Return (x, y) of the center of cell containing provided text 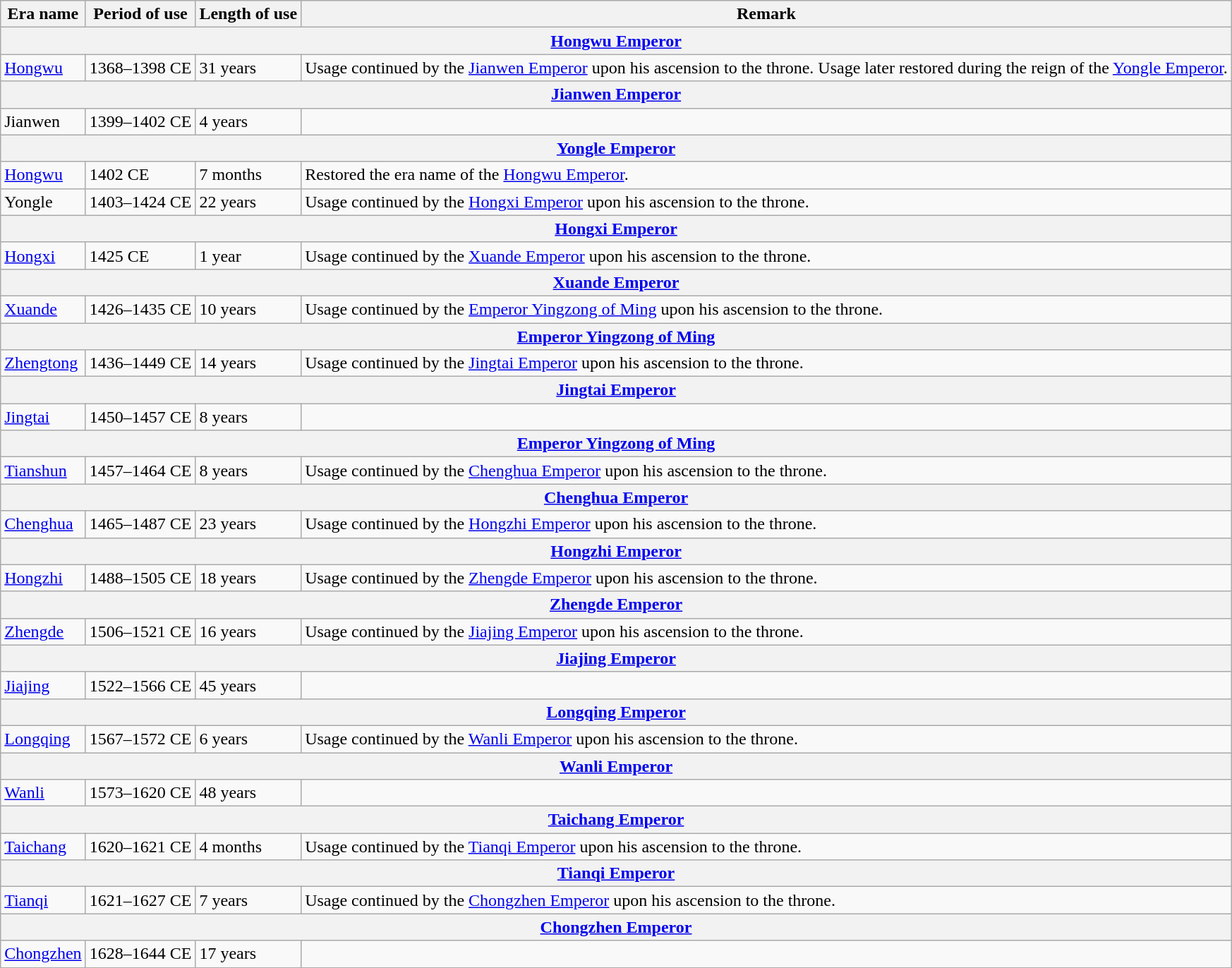
Length of use (248, 14)
14 years (248, 363)
Jingtai (43, 417)
Jianwen (43, 121)
Usage continued by the Chongzhen Emperor upon his ascension to the throne. (766, 900)
Taichang Emperor (617, 820)
1567–1572 CE (140, 739)
Chongzhen (43, 954)
1621–1627 CE (140, 900)
Tianshun (43, 471)
45 years (248, 685)
Jiajing Emperor (617, 658)
1425 CE (140, 255)
Usage continued by the Jianwen Emperor upon his ascension to the throne. Usage later restored during the reign of the Yongle Emperor. (766, 68)
Hongzhi Emperor (617, 551)
10 years (248, 309)
Yongle (43, 202)
Longqing (43, 739)
Chenghua Emperor (617, 497)
Era name (43, 14)
Hongzhi (43, 578)
48 years (248, 793)
Usage continued by the Emperor Yingzong of Ming upon his ascension to the throne. (766, 309)
Yongle Emperor (617, 148)
1450–1457 CE (140, 417)
1457–1464 CE (140, 471)
Tianqi (43, 900)
1620–1621 CE (140, 847)
Zhengtong (43, 363)
4 months (248, 847)
Chongzhen Emperor (617, 927)
Usage continued by the Hongzhi Emperor upon his ascension to the throne. (766, 524)
6 years (248, 739)
Xuande Emperor (617, 282)
31 years (248, 68)
Usage continued by the Jiajing Emperor upon his ascension to the throne. (766, 631)
22 years (248, 202)
1573–1620 CE (140, 793)
Usage continued by the Hongxi Emperor upon his ascension to the throne. (766, 202)
7 years (248, 900)
Restored the era name of the Hongwu Emperor. (766, 175)
Tianqi Emperor (617, 873)
Jiajing (43, 685)
Jianwen Emperor (617, 95)
Longqing Emperor (617, 712)
Zhengde (43, 631)
17 years (248, 954)
Chenghua (43, 524)
Wanli (43, 793)
Usage continued by the Jingtai Emperor upon his ascension to the throne. (766, 363)
Usage continued by the Chenghua Emperor upon his ascension to the throne. (766, 471)
1 year (248, 255)
1522–1566 CE (140, 685)
Hongwu Emperor (617, 41)
23 years (248, 524)
1506–1521 CE (140, 631)
Usage continued by the Wanli Emperor upon his ascension to the throne. (766, 739)
1368–1398 CE (140, 68)
4 years (248, 121)
16 years (248, 631)
Usage continued by the Tianqi Emperor upon his ascension to the throne. (766, 847)
Hongxi (43, 255)
1403–1424 CE (140, 202)
1465–1487 CE (140, 524)
Usage continued by the Xuande Emperor upon his ascension to the throne. (766, 255)
1402 CE (140, 175)
Zhengde Emperor (617, 605)
Jingtai Emperor (617, 390)
7 months (248, 175)
Xuande (43, 309)
Hongxi Emperor (617, 229)
Period of use (140, 14)
1436–1449 CE (140, 363)
Taichang (43, 847)
18 years (248, 578)
1488–1505 CE (140, 578)
Wanli Emperor (617, 766)
1426–1435 CE (140, 309)
Remark (766, 14)
1399–1402 CE (140, 121)
Usage continued by the Zhengde Emperor upon his ascension to the throne. (766, 578)
1628–1644 CE (140, 954)
